Identify which cell holds the provided text, then report its (X, Y) central coordinate. 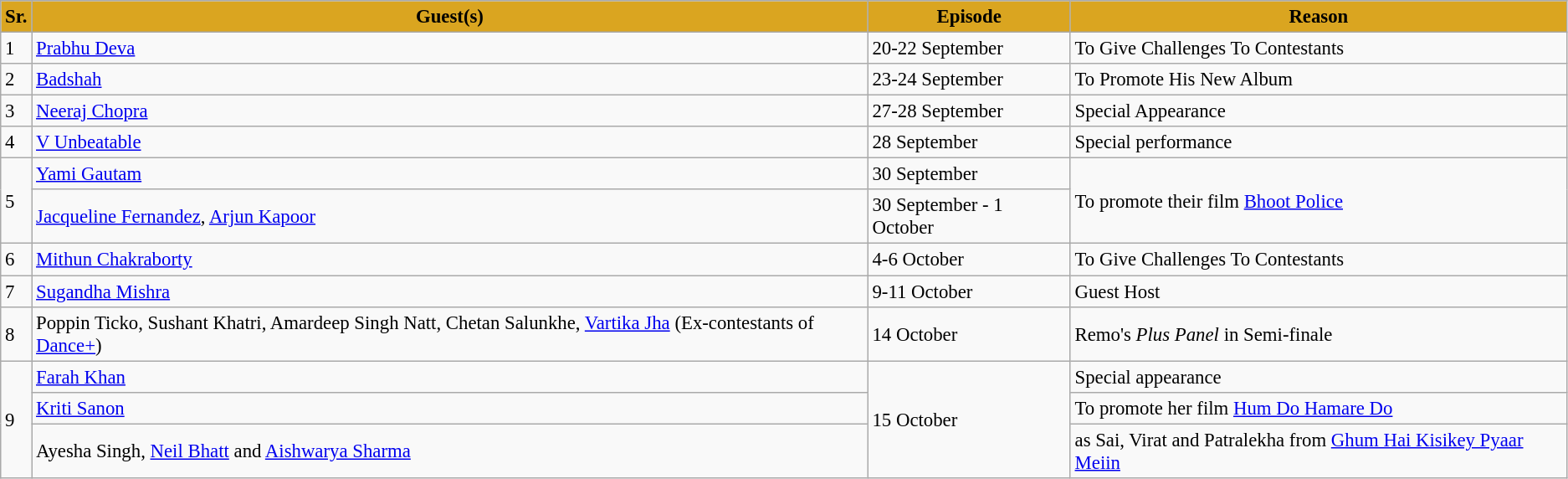
3 (17, 111)
20-22 September (969, 49)
Kriti Sanon (450, 408)
Special Appearance (1319, 111)
4-6 October (969, 260)
8 (17, 333)
Sr. (17, 17)
Remo's Plus Panel in Semi-finale (1319, 333)
Episode (969, 17)
9-11 October (969, 291)
Yami Gautam (450, 174)
30 September - 1 October (969, 216)
Badshah (450, 80)
9 (17, 420)
Reason (1319, 17)
5 (17, 201)
Guest Host (1319, 291)
6 (17, 260)
Special appearance (1319, 377)
To promote their film Bhoot Police (1319, 201)
7 (17, 291)
Prabhu Deva (450, 49)
4 (17, 142)
To Promote His New Album (1319, 80)
V Unbeatable (450, 142)
2 (17, 80)
28 September (969, 142)
Neeraj Chopra (450, 111)
1 (17, 49)
14 October (969, 333)
30 September (969, 174)
23-24 September (969, 80)
Ayesha Singh, Neil Bhatt and Aishwarya Sharma (450, 451)
Jacqueline Fernandez, Arjun Kapoor (450, 216)
Farah Khan (450, 377)
To promote her film Hum Do Hamare Do (1319, 408)
15 October (969, 420)
27-28 September (969, 111)
Poppin Ticko, Sushant Khatri, Amardeep Singh Natt, Chetan Salunkhe, Vartika Jha (Ex-contestants of Dance+) (450, 333)
Sugandha Mishra (450, 291)
as Sai, Virat and Patralekha from Ghum Hai Kisikey Pyaar Meiin (1319, 451)
Mithun Chakraborty (450, 260)
Guest(s) (450, 17)
Special performance (1319, 142)
